Extract the [X, Y] coordinate from the center of the cell holding the provided text.  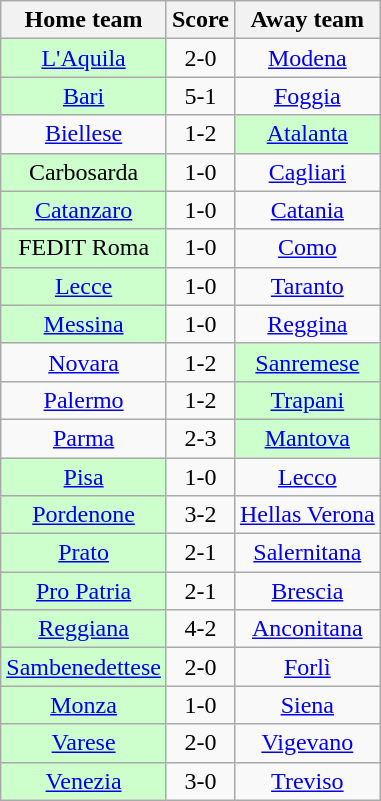
Foggia [307, 96]
Carbosarda [84, 172]
Palermo [84, 400]
Reggiana [84, 629]
Varese [84, 743]
FEDIT Roma [84, 248]
Cagliari [307, 172]
Hellas Verona [307, 515]
Home team [84, 20]
Taranto [307, 286]
Pro Patria [84, 591]
Modena [307, 58]
Siena [307, 705]
Treviso [307, 781]
Biellese [84, 134]
Atalanta [307, 134]
Catanzaro [84, 210]
3-2 [200, 515]
Bari [84, 96]
Trapani [307, 400]
Pordenone [84, 515]
Pisa [84, 477]
Anconitana [307, 629]
Catania [307, 210]
2-3 [200, 438]
Vigevano [307, 743]
Score [200, 20]
Novara [84, 362]
3-0 [200, 781]
Prato [84, 553]
Salernitana [307, 553]
Monza [84, 705]
Brescia [307, 591]
Sanremese [307, 362]
Como [307, 248]
Messina [84, 324]
4-2 [200, 629]
Away team [307, 20]
Reggina [307, 324]
Venezia [84, 781]
L'Aquila [84, 58]
Lecco [307, 477]
Lecce [84, 286]
Sambenedettese [84, 667]
Forlì [307, 667]
5-1 [200, 96]
Parma [84, 438]
Mantova [307, 438]
